Capture the cell that displays the provided text and extract its [X, Y] central coordinate. 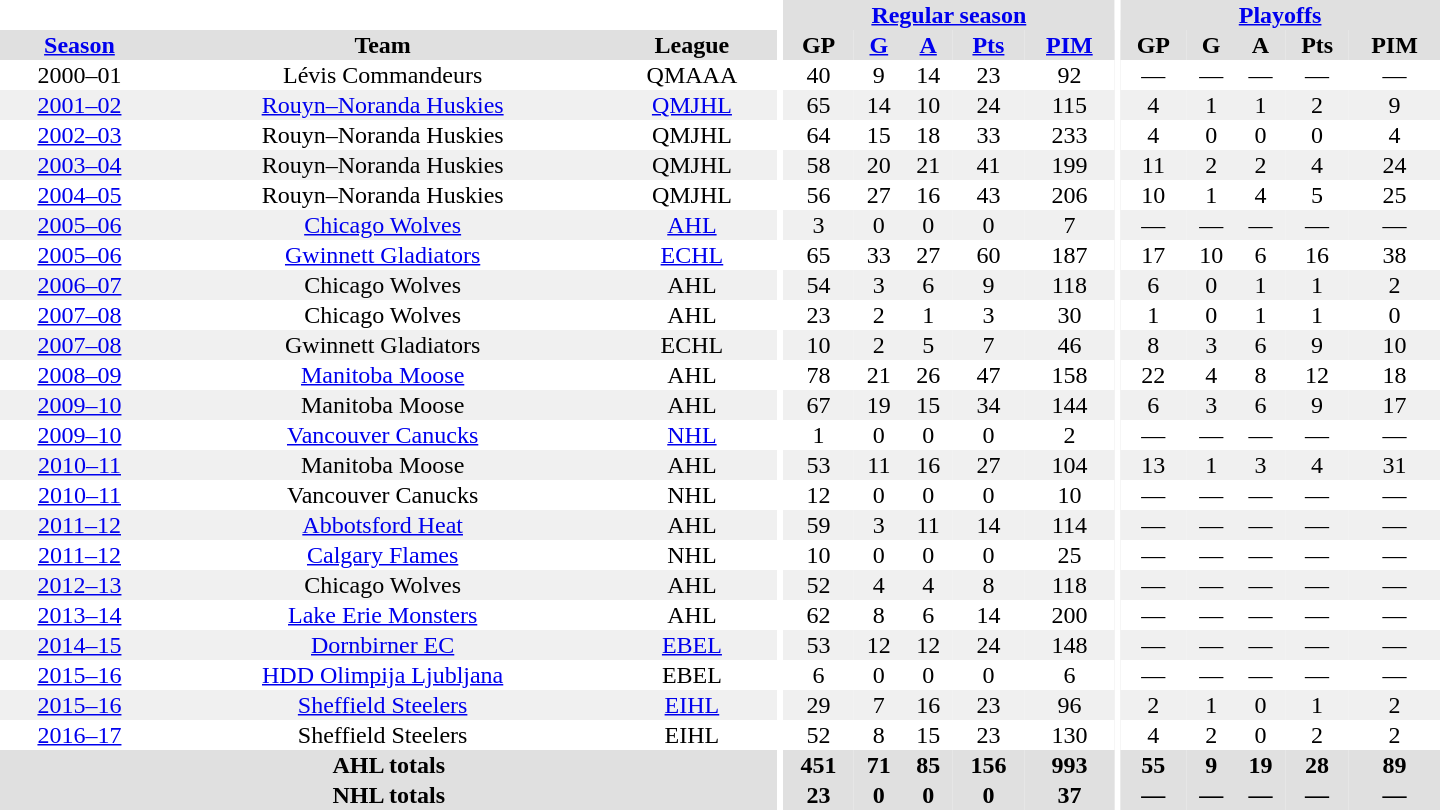
206 [1070, 195]
158 [1070, 375]
2004–05 [80, 195]
2001–02 [80, 105]
Dornbirner EC [382, 645]
Season [80, 45]
2008–09 [80, 375]
56 [818, 195]
31 [1394, 465]
22 [1153, 375]
993 [1070, 765]
89 [1394, 765]
Lake Erie Monsters [382, 615]
37 [1070, 795]
67 [818, 405]
96 [1070, 705]
Calgary Flames [382, 555]
451 [818, 765]
Lévis Commandeurs [382, 75]
200 [1070, 615]
2014–15 [80, 645]
QMAAA [692, 75]
13 [1153, 465]
2013–14 [80, 615]
Playoffs [1280, 15]
40 [818, 75]
156 [988, 765]
34 [988, 405]
114 [1070, 525]
130 [1070, 735]
115 [1070, 105]
62 [818, 615]
26 [928, 375]
64 [818, 135]
104 [1070, 465]
Regular season [949, 15]
47 [988, 375]
28 [1317, 765]
71 [878, 765]
Abbotsford Heat [382, 525]
60 [988, 255]
144 [1070, 405]
59 [818, 525]
55 [1153, 765]
League [692, 45]
NHL totals [388, 795]
38 [1394, 255]
199 [1070, 165]
2006–07 [80, 285]
2002–03 [80, 135]
29 [818, 705]
148 [1070, 645]
92 [1070, 75]
58 [818, 165]
233 [1070, 135]
54 [818, 285]
AHL totals [388, 765]
2012–13 [80, 585]
2016–17 [80, 735]
43 [988, 195]
78 [818, 375]
30 [1070, 315]
187 [1070, 255]
20 [878, 165]
Team [382, 45]
85 [928, 765]
41 [988, 165]
46 [1070, 345]
2000–01 [80, 75]
2003–04 [80, 165]
HDD Olimpija Ljubljana [382, 675]
